Scan for the cell matching the given text and deliver its [X, Y] coordinate at center. 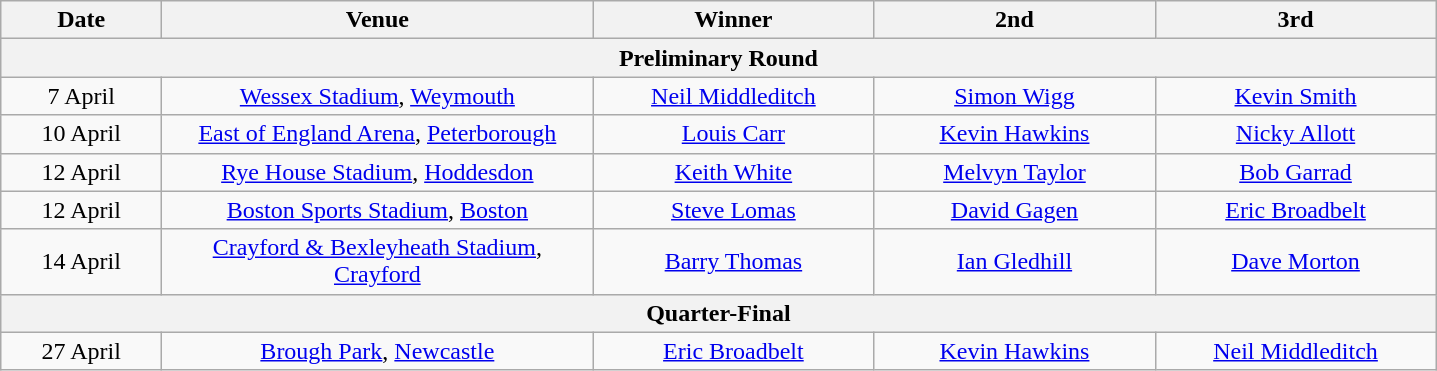
Rye House Stadium, Hoddesdon [378, 172]
Winner [734, 20]
Nicky Allott [1296, 134]
Steve Lomas [734, 210]
Simon Wigg [1014, 96]
Venue [378, 20]
David Gagen [1014, 210]
Quarter-Final [718, 313]
Kevin Smith [1296, 96]
Keith White [734, 172]
10 April [82, 134]
Crayford & Bexleyheath Stadium, Crayford [378, 262]
East of England Arena, Peterborough [378, 134]
3rd [1296, 20]
Louis Carr [734, 134]
Barry Thomas [734, 262]
27 April [82, 351]
2nd [1014, 20]
Dave Morton [1296, 262]
Melvyn Taylor [1014, 172]
Bob Garrad [1296, 172]
Boston Sports Stadium, Boston [378, 210]
Preliminary Round [718, 58]
Date [82, 20]
Brough Park, Newcastle [378, 351]
Ian Gledhill [1014, 262]
7 April [82, 96]
Wessex Stadium, Weymouth [378, 96]
14 April [82, 262]
